Return the (x, y) coordinate for the center point of the cell that contains the specified text.  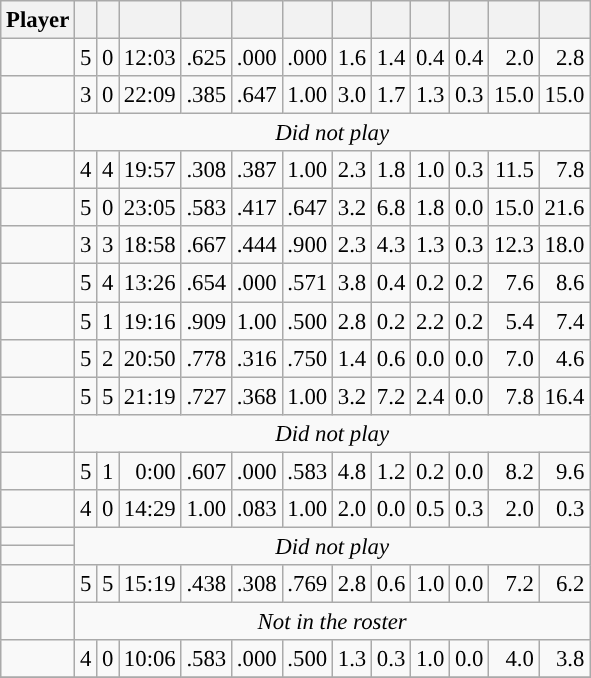
19:16 (150, 321)
.778 (206, 358)
2.4 (430, 396)
22:09 (150, 95)
11.5 (514, 170)
.769 (307, 584)
1.2 (392, 471)
.417 (257, 208)
0:00 (150, 471)
4.8 (352, 471)
.909 (206, 321)
4.0 (514, 659)
Not in the roster (332, 621)
18.0 (564, 245)
.625 (206, 58)
1.6 (352, 58)
.900 (307, 245)
.387 (257, 170)
1.7 (392, 95)
10:06 (150, 659)
Player (38, 20)
2 (108, 358)
18:58 (150, 245)
15:19 (150, 584)
8.2 (514, 471)
5.4 (514, 321)
7.6 (514, 283)
8.6 (564, 283)
.667 (206, 245)
6.8 (392, 208)
19:57 (150, 170)
12:03 (150, 58)
.727 (206, 396)
14:29 (150, 509)
6.2 (564, 584)
4.3 (392, 245)
.607 (206, 471)
7.0 (514, 358)
20:50 (150, 358)
.750 (307, 358)
.438 (206, 584)
.316 (257, 358)
.654 (206, 283)
21:19 (150, 396)
.444 (257, 245)
.571 (307, 283)
21.6 (564, 208)
.083 (257, 509)
7.4 (564, 321)
.385 (206, 95)
9.6 (564, 471)
3.0 (352, 95)
12.3 (514, 245)
23:05 (150, 208)
0.5 (430, 509)
4.6 (564, 358)
2.2 (430, 321)
.368 (257, 396)
16.4 (564, 396)
13:26 (150, 283)
